Detect which cell encompasses the target text, then output its (x, y) center coordinate. 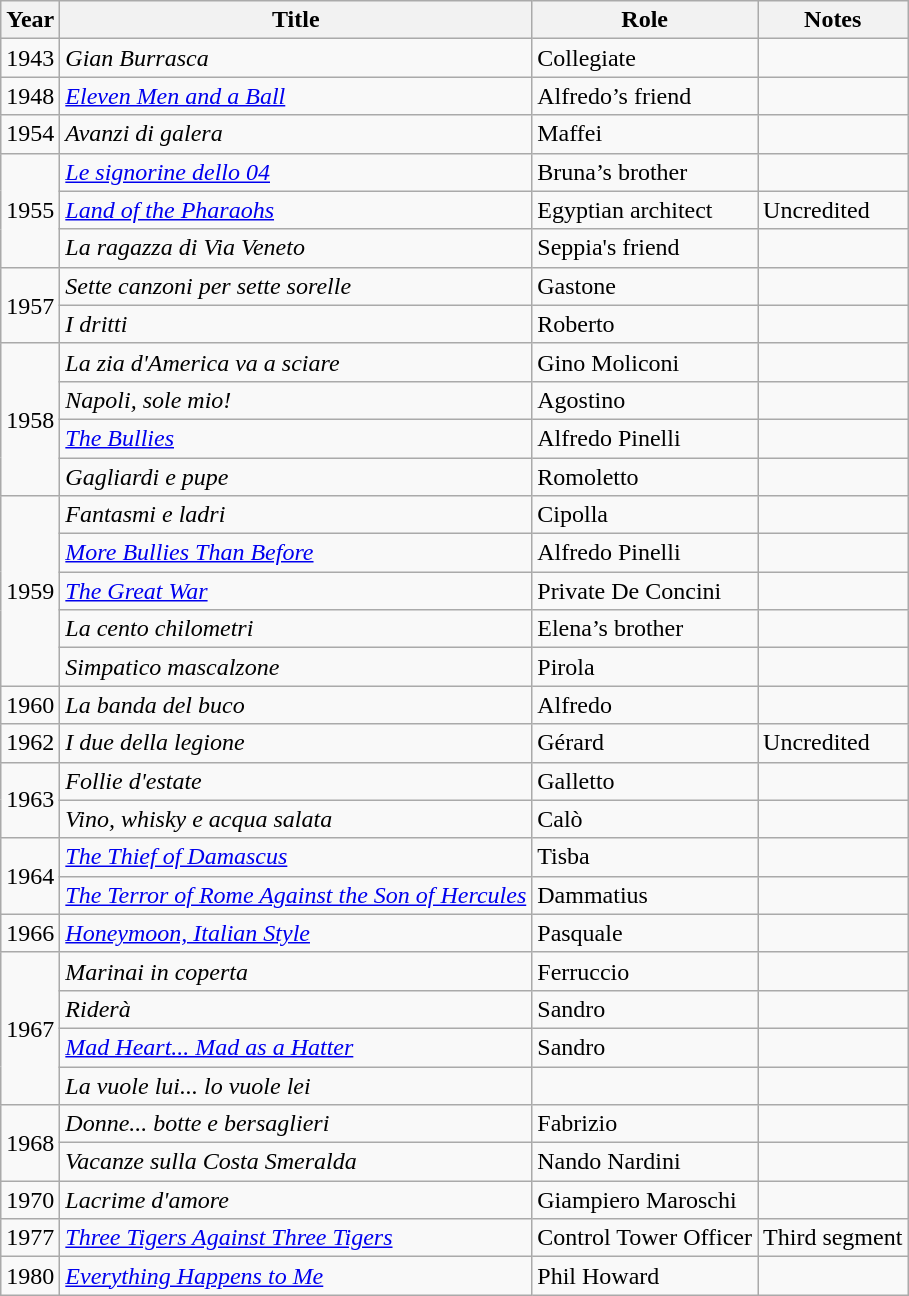
Everything Happens to Me (296, 1276)
Elena’s brother (645, 629)
1968 (30, 1143)
Fantasmi e ladri (296, 515)
Sette canzoni per sette sorelle (296, 286)
Mad Heart... Mad as a Hatter (296, 1047)
Roberto (645, 324)
Follie d'estate (296, 781)
Galletto (645, 781)
Phil Howard (645, 1276)
Le signorine dello 04 (296, 172)
Vino, whisky e acqua salata (296, 819)
Pasquale (645, 933)
Three Tigers Against Three Tigers (296, 1238)
Egyptian architect (645, 210)
I due della legione (296, 743)
The Bullies (296, 438)
Alfredo (645, 705)
Dammatius (645, 895)
La ragazza di Via Veneto (296, 248)
Title (296, 20)
Giampiero Maroschi (645, 1200)
1948 (30, 96)
Alfredo’s friend (645, 96)
Agostino (645, 400)
Simpatico mascalzone (296, 667)
Gérard (645, 743)
The Thief of Damascus (296, 857)
La vuole lui... lo vuole lei (296, 1085)
Nando Nardini (645, 1162)
Vacanze sulla Costa Smeralda (296, 1162)
Control Tower Officer (645, 1238)
Ferruccio (645, 971)
La cento chilometri (296, 629)
Pirola (645, 667)
1980 (30, 1276)
Role (645, 20)
1943 (30, 58)
Honeymoon, Italian Style (296, 933)
Cipolla (645, 515)
Calò (645, 819)
La zia d'America va a sciare (296, 362)
1954 (30, 134)
Napoli, sole mio! (296, 400)
Maffei (645, 134)
1955 (30, 210)
Lacrime d'amore (296, 1200)
Bruna’s brother (645, 172)
Tisba (645, 857)
Riderà (296, 1009)
The Great War (296, 591)
Gino Moliconi (645, 362)
Gagliardi e pupe (296, 477)
Notes (833, 20)
Private De Concini (645, 591)
1977 (30, 1238)
Eleven Men and a Ball (296, 96)
I dritti (296, 324)
1964 (30, 876)
Land of the Pharaohs (296, 210)
More Bullies Than Before (296, 553)
Gian Burrasca (296, 58)
1970 (30, 1200)
Donne... botte e bersaglieri (296, 1124)
Seppia's friend (645, 248)
Avanzi di galera (296, 134)
1962 (30, 743)
1957 (30, 305)
1958 (30, 419)
Third segment (833, 1238)
1959 (30, 591)
1963 (30, 800)
Fabrizio (645, 1124)
The Terror of Rome Against the Son of Hercules (296, 895)
Collegiate (645, 58)
Gastone (645, 286)
1960 (30, 705)
Marinai in coperta (296, 971)
1967 (30, 1028)
1966 (30, 933)
Year (30, 20)
La banda del buco (296, 705)
Romoletto (645, 477)
